Provide the [x, y] coordinate of the cell's center where the given text is located.  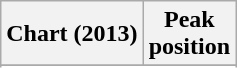
Peakposition [189, 34]
Chart (2013) [72, 34]
